Search for the cell housing the specified text and yield its (x, y) center coordinate. 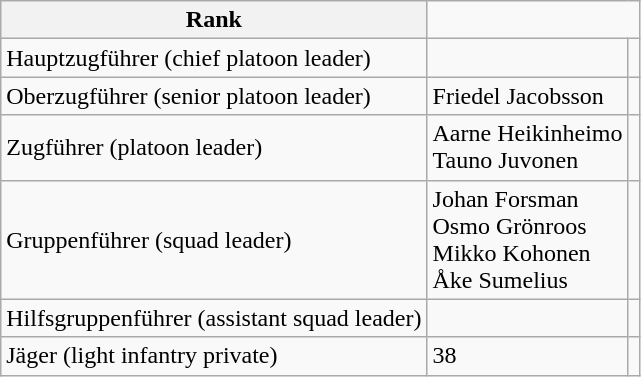
Gruppenführer (squad leader) (214, 240)
Friedel Jacobsson (528, 96)
Johan ForsmanOsmo GrönroosMikko KohonenÅke Sumelius (528, 240)
Hauptzugführer (chief platoon leader) (214, 58)
38 (528, 356)
Aarne HeikinheimoTauno Juvonen (528, 148)
Oberzugführer (senior platoon leader) (214, 96)
Zugführer (platoon leader) (214, 148)
Jäger (light infantry private) (214, 356)
Rank (214, 20)
Hilfsgruppenführer (assistant squad leader) (214, 318)
